Determine the (x, y) coordinate at the center of the cell enclosing the given text.  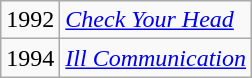
Check Your Head (156, 20)
1992 (30, 20)
1994 (30, 58)
Ill Communication (156, 58)
